Scan for the cell matching the given text and deliver its [X, Y] coordinate at center. 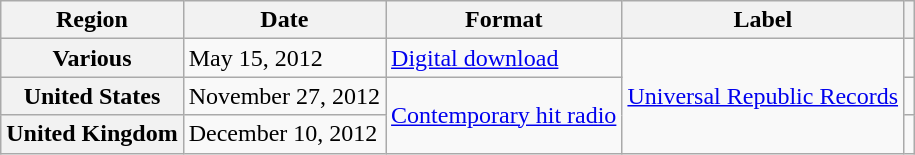
Format [504, 20]
November 27, 2012 [284, 96]
Contemporary hit radio [504, 115]
Label [763, 20]
Universal Republic Records [763, 96]
Various [92, 58]
May 15, 2012 [284, 58]
United Kingdom [92, 134]
Date [284, 20]
Region [92, 20]
December 10, 2012 [284, 134]
United States [92, 96]
Digital download [504, 58]
